Output the (X, Y) coordinate of the center of the cell containing the given text.  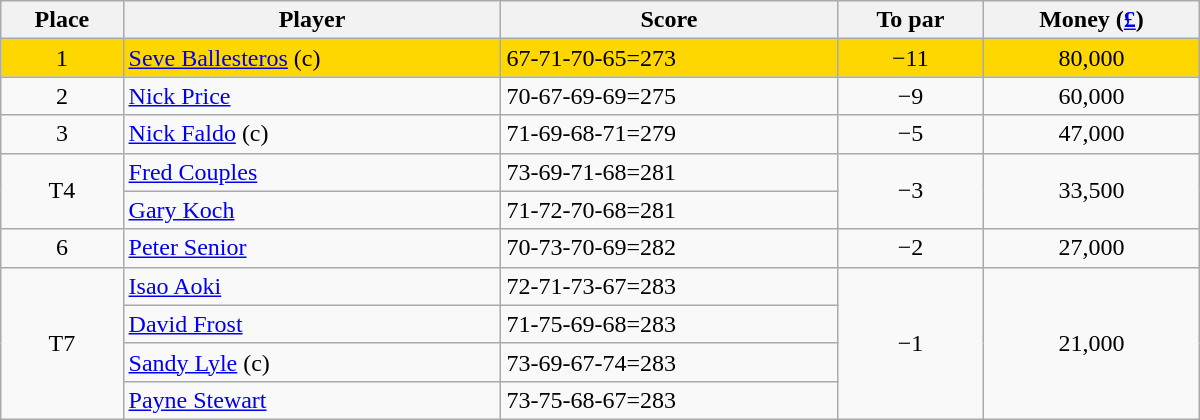
T7 (62, 343)
Gary Koch (312, 210)
80,000 (1092, 58)
2 (62, 96)
3 (62, 134)
71-72-70-68=281 (669, 210)
Score (669, 20)
Peter Senior (312, 248)
Seve Ballesteros (c) (312, 58)
60,000 (1092, 96)
67-71-70-65=273 (669, 58)
Sandy Lyle (c) (312, 362)
71-75-69-68=283 (669, 324)
David Frost (312, 324)
To par (910, 20)
70-73-70-69=282 (669, 248)
73-75-68-67=283 (669, 400)
Fred Couples (312, 172)
−1 (910, 343)
21,000 (1092, 343)
Place (62, 20)
73-69-67-74=283 (669, 362)
47,000 (1092, 134)
72-71-73-67=283 (669, 286)
−2 (910, 248)
33,500 (1092, 191)
−9 (910, 96)
Nick Faldo (c) (312, 134)
71-69-68-71=279 (669, 134)
Player (312, 20)
Nick Price (312, 96)
70-67-69-69=275 (669, 96)
−11 (910, 58)
6 (62, 248)
T4 (62, 191)
−3 (910, 191)
27,000 (1092, 248)
−5 (910, 134)
Money (£) (1092, 20)
Isao Aoki (312, 286)
73-69-71-68=281 (669, 172)
Payne Stewart (312, 400)
1 (62, 58)
